Provide the [x, y] coordinate of the cell's center where the given text is located.  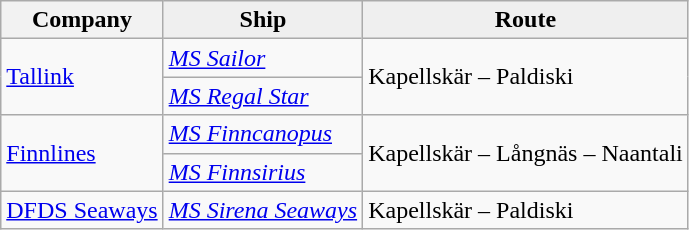
Tallink [82, 77]
Route [526, 20]
DFDS Seaways [82, 210]
Company [82, 20]
MS Finnsirius [262, 172]
Finnlines [82, 153]
Kapellskär – Långnäs – Naantali [526, 153]
MS Regal Star [262, 96]
MS Finncanopus [262, 134]
Ship [262, 20]
MS Sirena Seaways [262, 210]
MS Sailor [262, 58]
